Return the (X, Y) coordinate for the center point of the cell that contains the specified text.  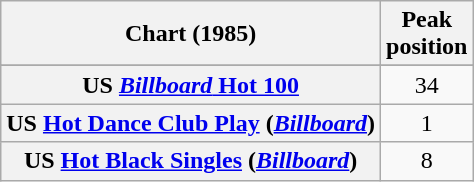
Peakposition (427, 34)
US Hot Dance Club Play (Billboard) (191, 123)
34 (427, 85)
1 (427, 123)
US Hot Black Singles (Billboard) (191, 161)
8 (427, 161)
Chart (1985) (191, 34)
US Billboard Hot 100 (191, 85)
